Locate the cell with the specified text and output its [x, y] center coordinate. 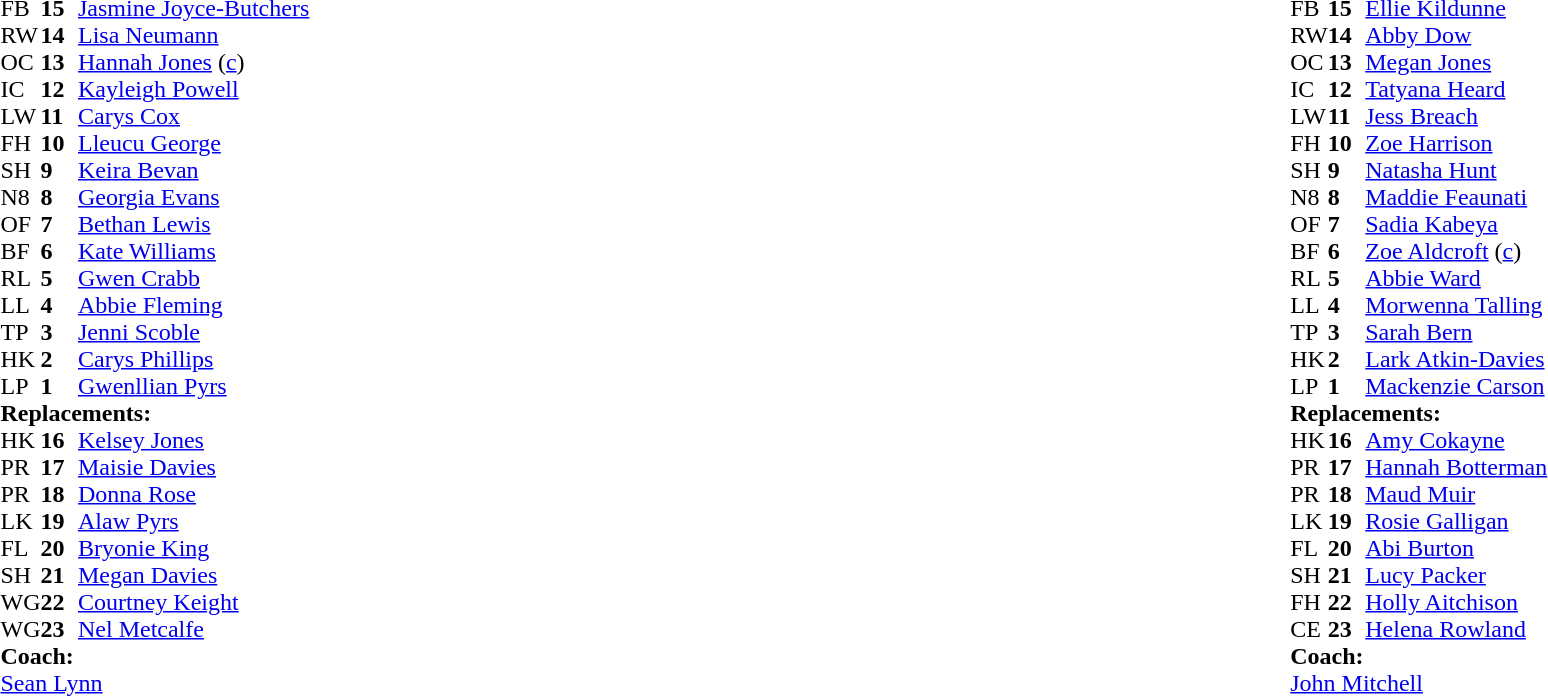
Nel Metcalfe [194, 630]
Hannah Jones (c) [194, 62]
Alaw Pyrs [194, 522]
Gwenllian Pyrs [194, 386]
Lisa Neumann [194, 36]
Carys Phillips [194, 360]
Kate Williams [194, 252]
Hannah Botterman [1456, 468]
Maisie Davies [194, 468]
Abbie Fleming [194, 306]
Bethan Lewis [194, 224]
Holly Aitchison [1456, 602]
Lark Atkin-Davies [1456, 360]
Amy Cokayne [1456, 440]
Megan Davies [194, 576]
Donna Rose [194, 494]
Abi Burton [1456, 548]
Sarah Bern [1456, 332]
Gwen Crabb [194, 278]
Maud Muir [1456, 494]
Maddie Feaunati [1456, 198]
Abby Dow [1456, 36]
Lleucu George [194, 144]
Jenni Scoble [194, 332]
Carys Cox [194, 116]
Natasha Hunt [1456, 170]
Kayleigh Powell [194, 90]
Rosie Galligan [1456, 522]
Sadia Kabeya [1456, 224]
Abbie Ward [1456, 278]
Lucy Packer [1456, 576]
Zoe Harrison [1456, 144]
Helena Rowland [1456, 630]
Mackenzie Carson [1456, 386]
Courtney Keight [194, 602]
CE [1309, 630]
Megan Jones [1456, 62]
Kelsey Jones [194, 440]
Keira Bevan [194, 170]
Zoe Aldcroft (c) [1456, 252]
Bryonie King [194, 548]
Georgia Evans [194, 198]
Tatyana Heard [1456, 90]
Jess Breach [1456, 116]
Morwenna Talling [1456, 306]
